Return the (X, Y) coordinate for the center point of the cell that contains the specified text.  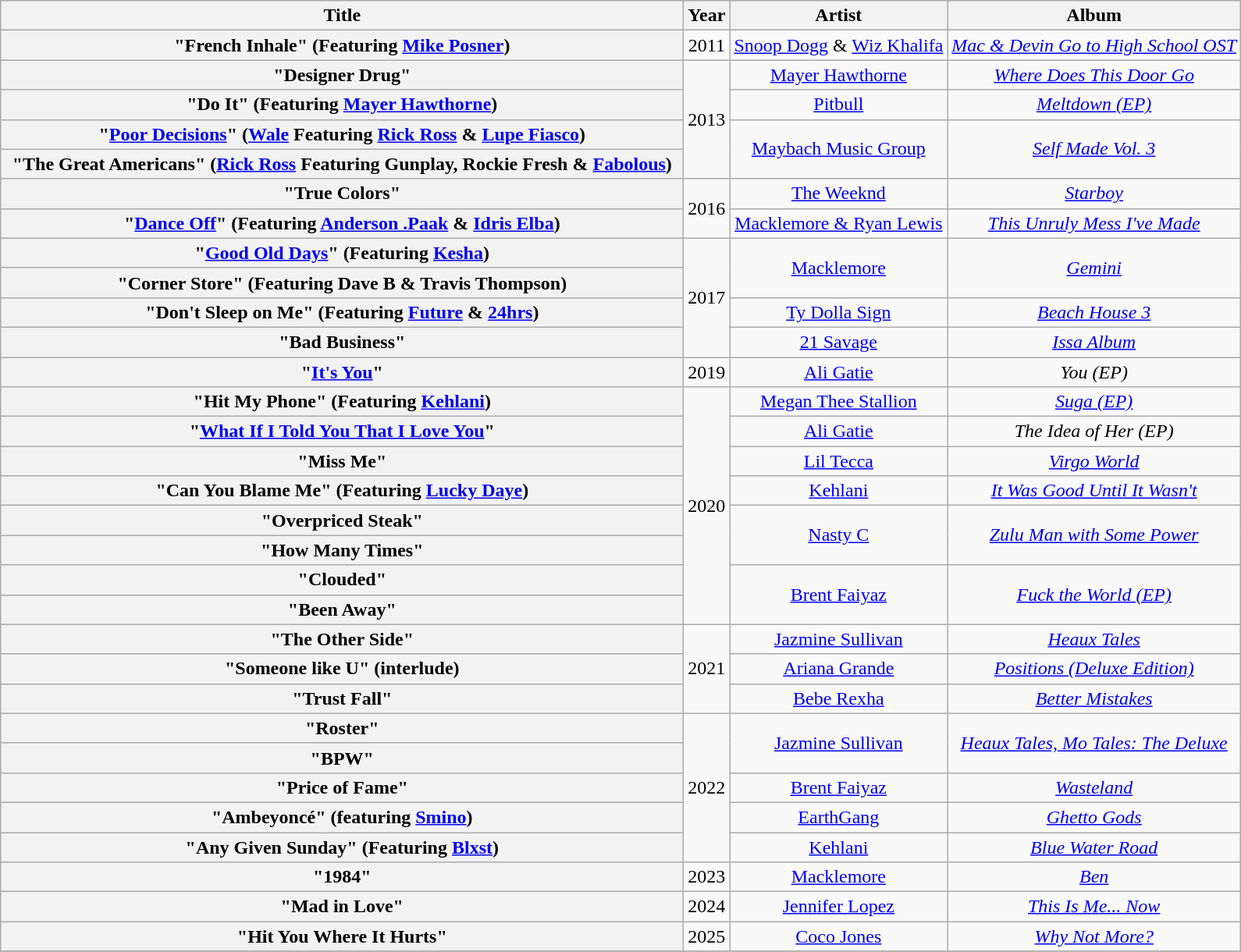
Heaux Tales (1094, 639)
Macklemore & Ryan Lewis (838, 223)
Maybach Music Group (838, 149)
"Do It" (Featuring Mayer Hawthorne) (342, 105)
Positions (Deluxe Edition) (1094, 669)
2019 (707, 372)
"Any Given Sunday" (Featuring Blxst) (342, 847)
"Poor Decisions" (Wale Featuring Rick Ross & Lupe Fiasco) (342, 134)
Issa Album (1094, 342)
Fuck the World (EP) (1094, 595)
Coco Jones (838, 936)
Pitbull (838, 105)
"1984" (342, 877)
"Roster" (342, 728)
Self Made Vol. 3 (1094, 149)
Heaux Tales, Mo Tales: The Deluxe (1094, 743)
"Ambeyoncé" (featuring Smino) (342, 817)
Mac & Devin Go to High School OST (1094, 45)
"The Other Side" (342, 639)
Zulu Man with Some Power (1094, 535)
2011 (707, 45)
Megan Thee Stallion (838, 402)
2013 (707, 119)
"How Many Times" (342, 550)
"BPW" (342, 758)
Ghetto Gods (1094, 817)
Why Not More? (1094, 936)
The Idea of Her (EP) (1094, 432)
2025 (707, 936)
21 Savage (838, 342)
"Can You Blame Me" (Featuring Lucky Daye) (342, 491)
This Is Me... Now (1094, 907)
Blue Water Road (1094, 847)
Nasty C (838, 535)
Better Mistakes (1094, 698)
Suga (EP) (1094, 402)
"Clouded" (342, 580)
Virgo World (1094, 461)
"The Great Americans" (Rick Ross Featuring Gunplay, Rockie Fresh & Fabolous) (342, 164)
"Bad Business" (342, 342)
Where Does This Door Go (1094, 75)
Beach House 3 (1094, 312)
"Don't Sleep on Me" (Featuring Future & 24hrs) (342, 312)
"Miss Me" (342, 461)
Meltdown (EP) (1094, 105)
Year (707, 16)
2024 (707, 907)
"Hit You Where It Hurts" (342, 936)
"Designer Drug" (342, 75)
"Trust Fall" (342, 698)
"Hit My Phone" (Featuring Kehlani) (342, 402)
Lil Tecca (838, 461)
"Been Away" (342, 609)
"Mad in Love" (342, 907)
2022 (707, 787)
This Unruly Mess I've Made (1094, 223)
"Someone like U" (interlude) (342, 669)
Ben (1094, 877)
It Was Good Until It Wasn't (1094, 491)
"Corner Store" (Featuring Dave B & Travis Thompson) (342, 282)
Bebe Rexha (838, 698)
2021 (707, 669)
"What If I Told You That I Love You" (342, 432)
"It's You" (342, 372)
Ty Dolla Sign (838, 312)
2023 (707, 877)
2017 (707, 297)
EarthGang (838, 817)
You (EP) (1094, 372)
Artist (838, 16)
Album (1094, 16)
Snoop Dogg & Wiz Khalifa (838, 45)
2020 (707, 506)
Gemini (1094, 268)
The Weeknd (838, 194)
"French Inhale" (Featuring Mike Posner) (342, 45)
Title (342, 16)
"Overpriced Steak" (342, 520)
Starboy (1094, 194)
"Dance Off" (Featuring Anderson .Paak & Idris Elba) (342, 223)
2016 (707, 208)
"Good Old Days" (Featuring Kesha) (342, 253)
Ariana Grande (838, 669)
Wasteland (1094, 787)
"Price of Fame" (342, 787)
Mayer Hawthorne (838, 75)
"True Colors" (342, 194)
Jennifer Lopez (838, 907)
